Extract the [X, Y] coordinate from the center of the cell holding the provided text.  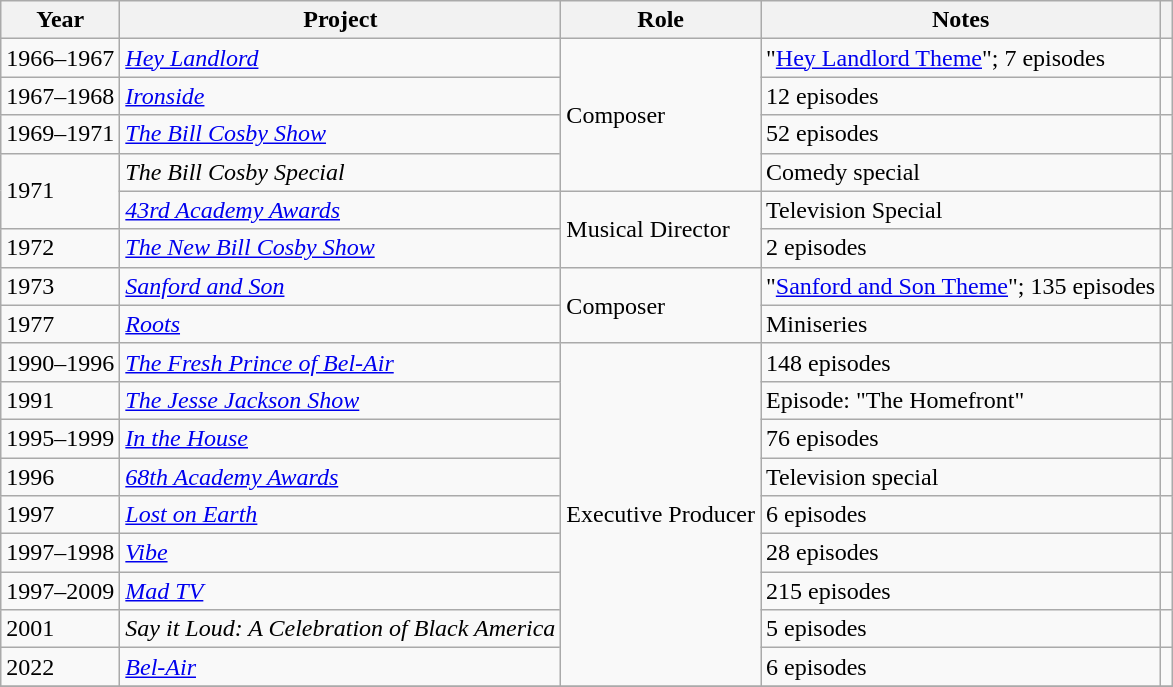
Hey Landlord [340, 58]
Sanford and Son [340, 286]
Bel-Air [340, 667]
1991 [60, 400]
2 episodes [960, 248]
28 episodes [960, 553]
The Bill Cosby Special [340, 172]
148 episodes [960, 362]
Notes [960, 20]
Ironside [340, 96]
Miniseries [960, 324]
1972 [60, 248]
1967–1968 [60, 96]
Musical Director [661, 229]
Lost on Earth [340, 515]
Mad TV [340, 591]
76 episodes [960, 438]
52 episodes [960, 134]
"Hey Landlord Theme"; 7 episodes [960, 58]
2022 [60, 667]
The Bill Cosby Show [340, 134]
Role [661, 20]
Vibe [340, 553]
1977 [60, 324]
1966–1967 [60, 58]
215 episodes [960, 591]
43rd Academy Awards [340, 210]
1997 [60, 515]
Say it Loud: A Celebration of Black America [340, 629]
Project [340, 20]
1997–2009 [60, 591]
1969–1971 [60, 134]
Television Special [960, 210]
1997–1998 [60, 553]
2001 [60, 629]
68th Academy Awards [340, 477]
"Sanford and Son Theme"; 135 episodes [960, 286]
Comedy special [960, 172]
Year [60, 20]
In the House [340, 438]
1973 [60, 286]
1996 [60, 477]
1995–1999 [60, 438]
Television special [960, 477]
Roots [340, 324]
12 episodes [960, 96]
The New Bill Cosby Show [340, 248]
The Fresh Prince of Bel-Air [340, 362]
The Jesse Jackson Show [340, 400]
Episode: "The Homefront" [960, 400]
1971 [60, 191]
Executive Producer [661, 514]
1990–1996 [60, 362]
5 episodes [960, 629]
